Scan for the cell matching the given text and deliver its (X, Y) coordinate at center. 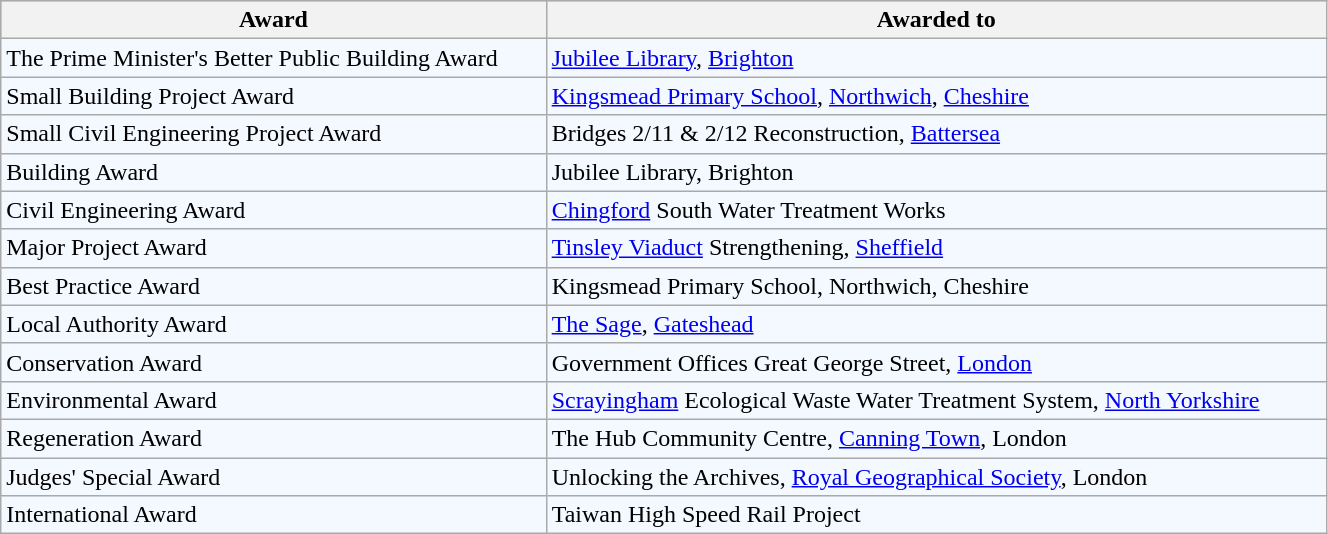
International Award (274, 515)
Chingford South Water Treatment Works (936, 210)
Scrayingham Ecological Waste Water Treatment System, North Yorkshire (936, 400)
Local Authority Award (274, 324)
Unlocking the Archives, Royal Geographical Society, London (936, 477)
Regeneration Award (274, 438)
Conservation Award (274, 362)
Environmental Award (274, 400)
Civil Engineering Award (274, 210)
Award (274, 20)
Tinsley Viaduct Strengthening, Sheffield (936, 248)
The Hub Community Centre, Canning Town, London (936, 438)
Building Award (274, 172)
Judges' Special Award (274, 477)
Small Building Project Award (274, 96)
The Prime Minister's Better Public Building Award (274, 58)
The Sage, Gateshead (936, 324)
Awarded to (936, 20)
Bridges 2/11 & 2/12 Reconstruction, Battersea (936, 134)
Taiwan High Speed Rail Project (936, 515)
Small Civil Engineering Project Award (274, 134)
Best Practice Award (274, 286)
Major Project Award (274, 248)
Government Offices Great George Street, London (936, 362)
